Pinpoint the cell where the given text exists, returning its [x, y] midpoint coordinate. 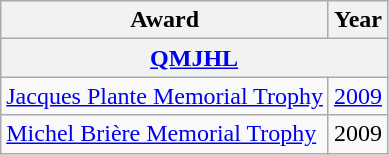
Award [165, 20]
Jacques Plante Memorial Trophy [165, 96]
Year [358, 20]
QMJHL [194, 58]
Michel Brière Memorial Trophy [165, 134]
